Identify which cell holds the provided text, then report its (x, y) central coordinate. 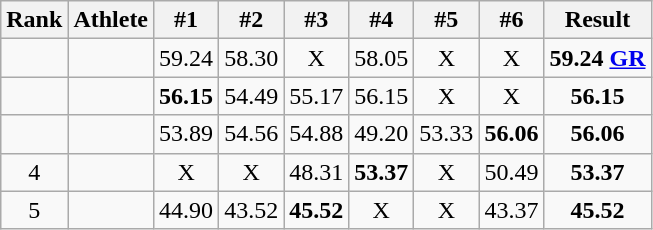
5 (34, 210)
#3 (316, 20)
50.49 (512, 172)
58.05 (382, 58)
53.33 (446, 134)
54.88 (316, 134)
Athlete (111, 20)
59.24 (186, 58)
54.56 (252, 134)
49.20 (382, 134)
#5 (446, 20)
43.37 (512, 210)
Rank (34, 20)
#1 (186, 20)
#2 (252, 20)
#4 (382, 20)
#6 (512, 20)
44.90 (186, 210)
43.52 (252, 210)
48.31 (316, 172)
Result (598, 20)
55.17 (316, 96)
58.30 (252, 58)
4 (34, 172)
54.49 (252, 96)
59.24 GR (598, 58)
53.89 (186, 134)
